Pinpoint the cell where the given text exists, returning its [x, y] midpoint coordinate. 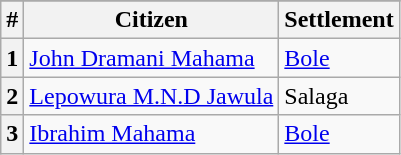
John Dramani Mahama [152, 58]
Citizen [152, 20]
Salaga [339, 96]
# [12, 20]
Settlement [339, 20]
3 [12, 134]
1 [12, 58]
2 [12, 96]
Lepowura M.N.D Jawula [152, 96]
Ibrahim Mahama [152, 134]
